Output the [x, y] coordinate of the center of the cell containing the given text.  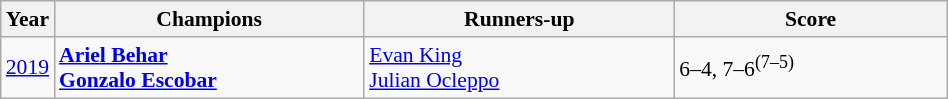
Champions [209, 19]
2019 [28, 68]
Year [28, 19]
Score [810, 19]
Runners-up [519, 19]
6–4, 7–6(7–5) [810, 68]
Ariel Behar Gonzalo Escobar [209, 68]
Evan King Julian Ocleppo [519, 68]
